Output the [X, Y] coordinate of the center of the cell containing the given text.  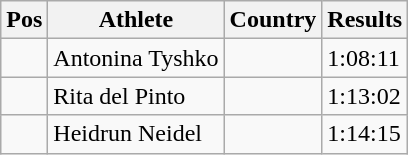
Country [273, 20]
Antonina Tyshko [136, 58]
Results [365, 20]
1:08:11 [365, 58]
1:14:15 [365, 134]
Pos [24, 20]
Athlete [136, 20]
1:13:02 [365, 96]
Heidrun Neidel [136, 134]
Rita del Pinto [136, 96]
